Capture the cell that displays the provided text and extract its (x, y) central coordinate. 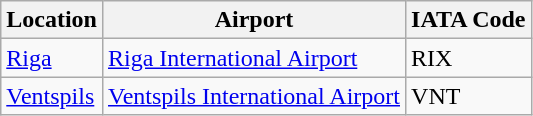
Airport (254, 20)
Location (52, 20)
Riga International Airport (254, 58)
IATA Code (469, 20)
RIX (469, 58)
VNT (469, 96)
Ventspils (52, 96)
Ventspils International Airport (254, 96)
Riga (52, 58)
